Search for the cell housing the specified text and yield its (x, y) center coordinate. 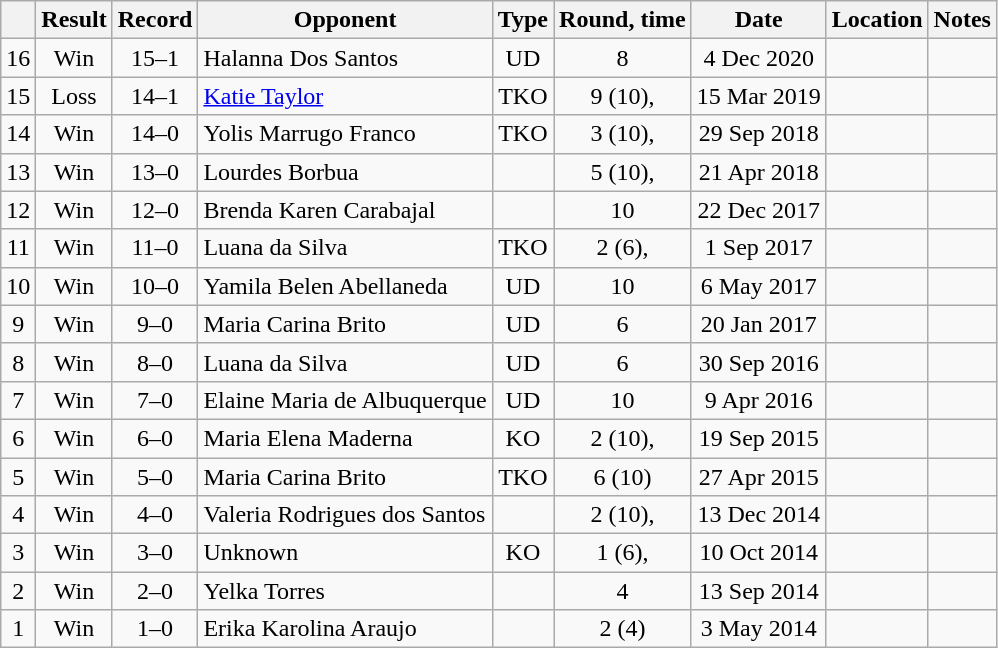
2–0 (155, 591)
14–1 (155, 96)
2 (18, 591)
3–0 (155, 553)
8–0 (155, 362)
14 (18, 134)
5–0 (155, 477)
27 Apr 2015 (758, 477)
30 Sep 2016 (758, 362)
19 Sep 2015 (758, 438)
13 (18, 172)
2 (6), (623, 248)
10–0 (155, 286)
12 (18, 210)
3 May 2014 (758, 629)
5 (18, 477)
Erika Karolina Araujo (345, 629)
Yamila Belen Abellaneda (345, 286)
20 Jan 2017 (758, 324)
3 (10), (623, 134)
Loss (74, 96)
7–0 (155, 400)
Valeria Rodrigues dos Santos (345, 515)
Type (522, 20)
10 Oct 2014 (758, 553)
Maria Elena Maderna (345, 438)
13 Dec 2014 (758, 515)
Record (155, 20)
3 (18, 553)
Elaine Maria de Albuquerque (345, 400)
1 (6), (623, 553)
15 (18, 96)
Lourdes Borbua (345, 172)
Notes (962, 20)
6 (10) (623, 477)
11–0 (155, 248)
2 (4) (623, 629)
Round, time (623, 20)
29 Sep 2018 (758, 134)
Halanna Dos Santos (345, 58)
11 (18, 248)
4 Dec 2020 (758, 58)
5 (10), (623, 172)
15–1 (155, 58)
22 Dec 2017 (758, 210)
6–0 (155, 438)
Opponent (345, 20)
Location (877, 20)
13–0 (155, 172)
Date (758, 20)
Katie Taylor (345, 96)
13 Sep 2014 (758, 591)
7 (18, 400)
4–0 (155, 515)
Brenda Karen Carabajal (345, 210)
16 (18, 58)
9 Apr 2016 (758, 400)
9 (18, 324)
Unknown (345, 553)
6 May 2017 (758, 286)
21 Apr 2018 (758, 172)
1–0 (155, 629)
12–0 (155, 210)
Result (74, 20)
9 (10), (623, 96)
9–0 (155, 324)
Yolis Marrugo Franco (345, 134)
1 Sep 2017 (758, 248)
Yelka Torres (345, 591)
15 Mar 2019 (758, 96)
14–0 (155, 134)
1 (18, 629)
